Pinpoint the cell where the given text exists, returning its [x, y] midpoint coordinate. 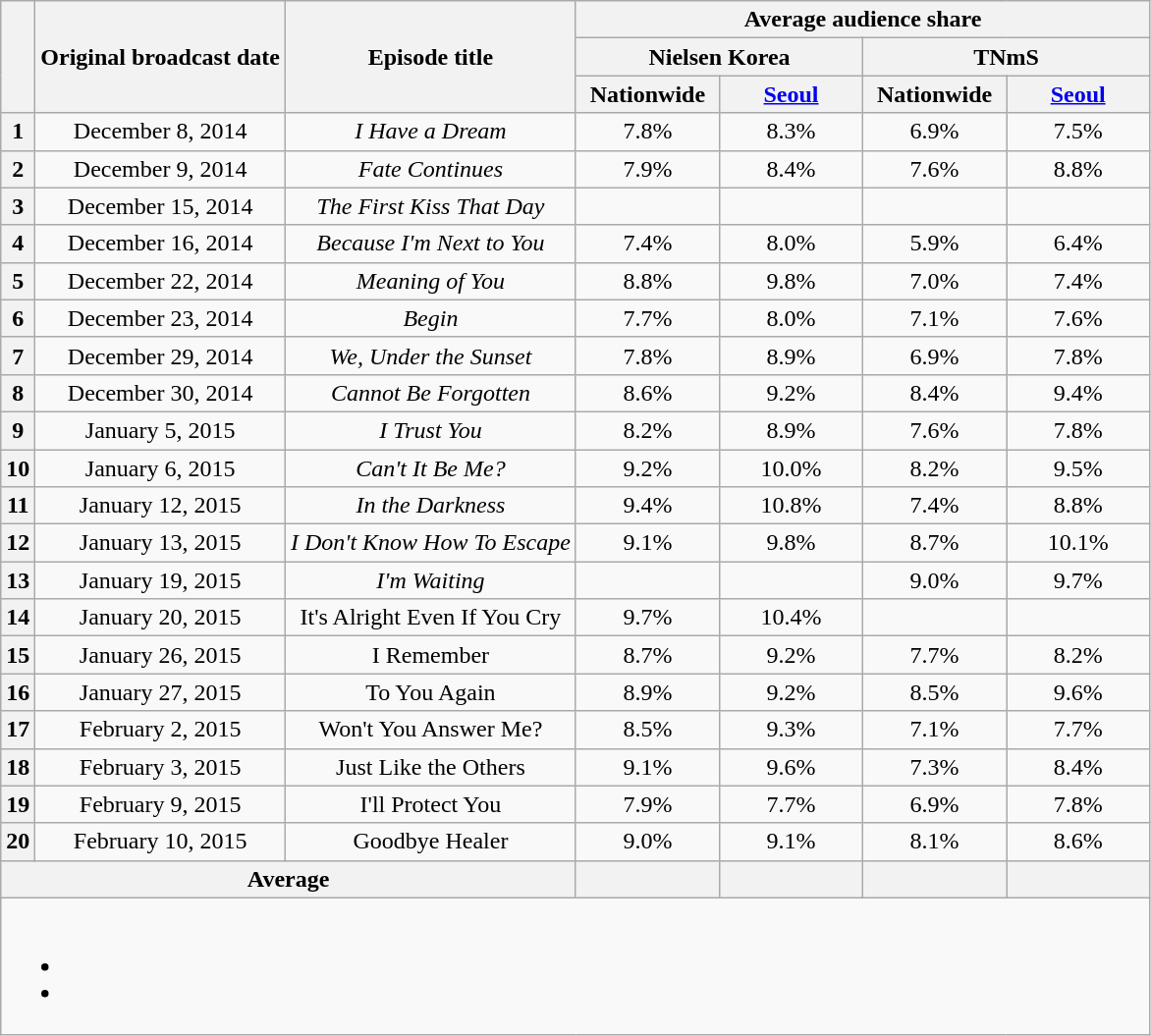
20 [18, 842]
Can't It Be Me? [430, 468]
December 22, 2014 [161, 281]
I Don't Know How To Escape [430, 543]
We, Under the Sunset [430, 355]
January 26, 2015 [161, 655]
January 27, 2015 [161, 692]
December 23, 2014 [161, 318]
19 [18, 804]
3 [18, 206]
December 8, 2014 [161, 132]
January 13, 2015 [161, 543]
7.0% [935, 281]
Meaning of You [430, 281]
7 [18, 355]
4 [18, 244]
8 [18, 393]
1 [18, 132]
Cannot Be Forgotten [430, 393]
December 15, 2014 [161, 206]
I'll Protect You [430, 804]
5.9% [935, 244]
Average audience share [862, 20]
10.0% [791, 468]
The First Kiss That Day [430, 206]
13 [18, 580]
December 16, 2014 [161, 244]
12 [18, 543]
10.1% [1078, 543]
9.3% [791, 730]
14 [18, 618]
In the Darkness [430, 506]
10.4% [791, 618]
February 2, 2015 [161, 730]
Original broadcast date [161, 57]
TNmS [1007, 57]
January 20, 2015 [161, 618]
Goodbye Healer [430, 842]
9 [18, 430]
8.3% [791, 132]
Episode title [430, 57]
9.5% [1078, 468]
Begin [430, 318]
8.1% [935, 842]
I Trust You [430, 430]
Won't You Answer Me? [430, 730]
15 [18, 655]
17 [18, 730]
16 [18, 692]
Average [289, 879]
February 10, 2015 [161, 842]
Just Like the Others [430, 767]
February 3, 2015 [161, 767]
6 [18, 318]
December 29, 2014 [161, 355]
Because I'm Next to You [430, 244]
7.5% [1078, 132]
Fate Continues [430, 169]
I'm Waiting [430, 580]
January 6, 2015 [161, 468]
10 [18, 468]
5 [18, 281]
10.8% [791, 506]
18 [18, 767]
January 19, 2015 [161, 580]
January 12, 2015 [161, 506]
December 9, 2014 [161, 169]
To You Again [430, 692]
11 [18, 506]
2 [18, 169]
December 30, 2014 [161, 393]
It's Alright Even If You Cry [430, 618]
6.4% [1078, 244]
January 5, 2015 [161, 430]
Nielsen Korea [719, 57]
February 9, 2015 [161, 804]
I Have a Dream [430, 132]
7.3% [935, 767]
I Remember [430, 655]
